Find where the given text appears and provide that cell's center as [X, Y] coordinate. 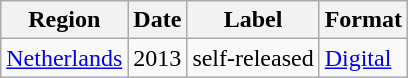
Digital [363, 58]
Netherlands [64, 58]
Date [158, 20]
Format [363, 20]
self-released [253, 58]
Region [64, 20]
2013 [158, 58]
Label [253, 20]
